Extract the (X, Y) coordinate from the center of the cell holding the provided text.  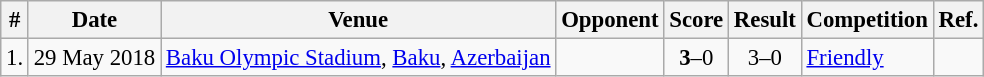
Result (766, 20)
Venue (358, 20)
Competition (867, 20)
Score (696, 20)
Date (94, 20)
# (15, 20)
Friendly (867, 58)
29 May 2018 (94, 58)
Baku Olympic Stadium, Baku, Azerbaijan (358, 58)
Opponent (610, 20)
Ref. (958, 20)
1. (15, 58)
